Pinpoint the cell where the given text exists, returning its (x, y) midpoint coordinate. 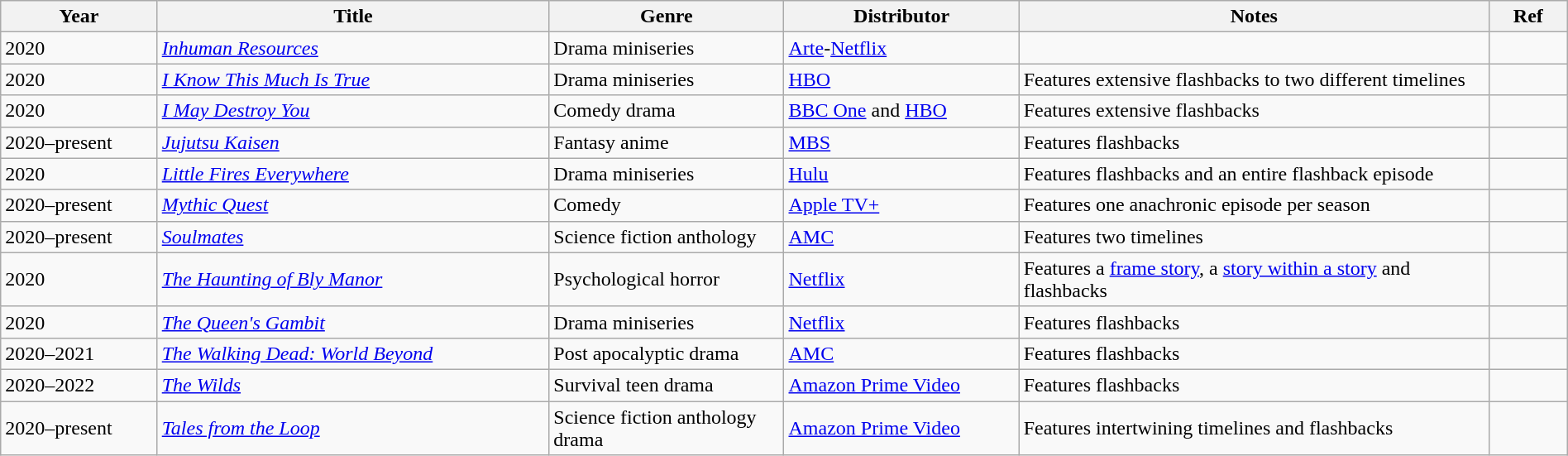
Fantasy anime (667, 142)
Features extensive flashbacks (1254, 111)
Notes (1254, 17)
Ref (1528, 17)
2020–2022 (79, 385)
Little Fires Everywhere (353, 174)
Genre (667, 17)
Tales from the Loop (353, 427)
Inhuman Resources (353, 48)
Jujutsu Kaisen (353, 142)
The Wilds (353, 385)
The Queen's Gambit (353, 322)
Apple TV+ (901, 205)
Title (353, 17)
Mythic Quest (353, 205)
Distributor (901, 17)
Comedy (667, 205)
Comedy drama (667, 111)
Features extensive flashbacks to two different timelines (1254, 79)
Features one anachronic episode per season (1254, 205)
The Walking Dead: World Beyond (353, 353)
I Know This Much Is True (353, 79)
Psychological horror (667, 280)
Features a frame story, a story within a story and flashbacks (1254, 280)
MBS (901, 142)
Post apocalyptic drama (667, 353)
Year (79, 17)
The Haunting of Bly Manor (353, 280)
BBC One and HBO (901, 111)
I May Destroy You (353, 111)
Features intertwining timelines and flashbacks (1254, 427)
Arte-Netflix (901, 48)
Hulu (901, 174)
Survival teen drama (667, 385)
HBO (901, 79)
2020–2021 (79, 353)
Science fiction anthology (667, 237)
Features two timelines (1254, 237)
Science fiction anthology drama (667, 427)
Features flashbacks and an entire flashback episode (1254, 174)
Soulmates (353, 237)
